Find where the given text appears and provide that cell's center as (X, Y) coordinate. 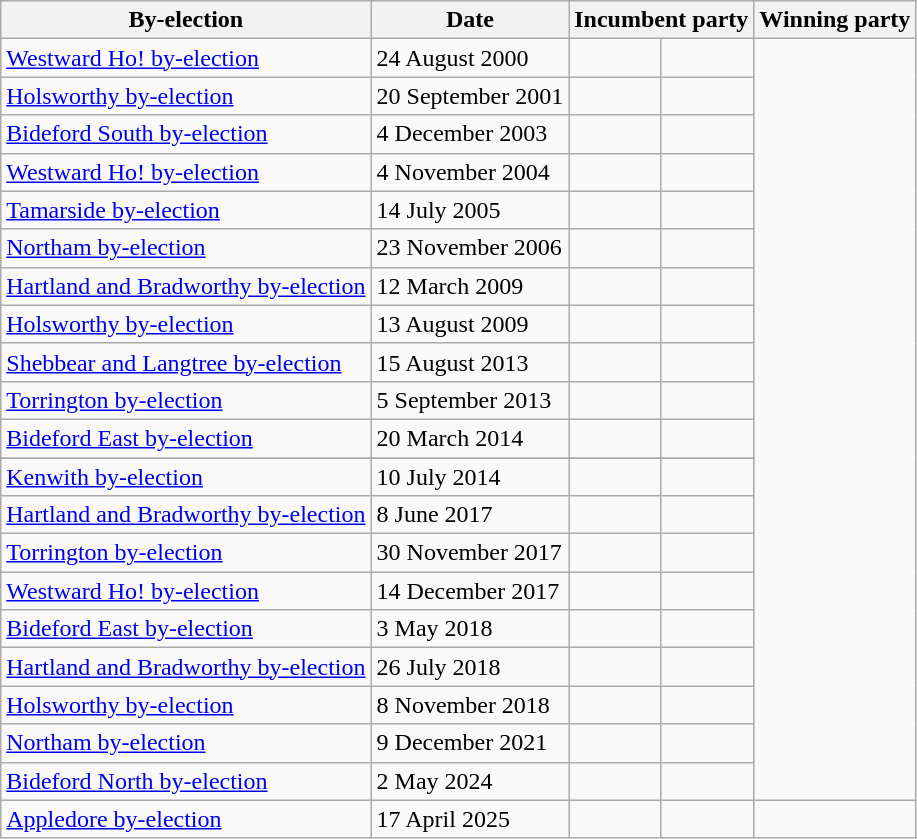
20 September 2001 (470, 96)
14 December 2017 (470, 591)
Kenwith by-election (186, 477)
13 August 2009 (470, 324)
8 November 2018 (470, 705)
Date (470, 20)
Bideford North by-election (186, 781)
24 August 2000 (470, 58)
10 July 2014 (470, 477)
26 July 2018 (470, 667)
30 November 2017 (470, 553)
2 May 2024 (470, 781)
Shebbear and Langtree by-election (186, 362)
By-election (186, 20)
Incumbent party (662, 20)
3 May 2018 (470, 629)
17 April 2025 (470, 819)
4 December 2003 (470, 134)
14 July 2005 (470, 210)
9 December 2021 (470, 743)
23 November 2006 (470, 248)
Bideford South by-election (186, 134)
5 September 2013 (470, 400)
12 March 2009 (470, 286)
Appledore by-election (186, 819)
8 June 2017 (470, 515)
20 March 2014 (470, 438)
15 August 2013 (470, 362)
Tamarside by-election (186, 210)
Winning party (835, 20)
4 November 2004 (470, 172)
